Capture the cell that displays the provided text and extract its [x, y] central coordinate. 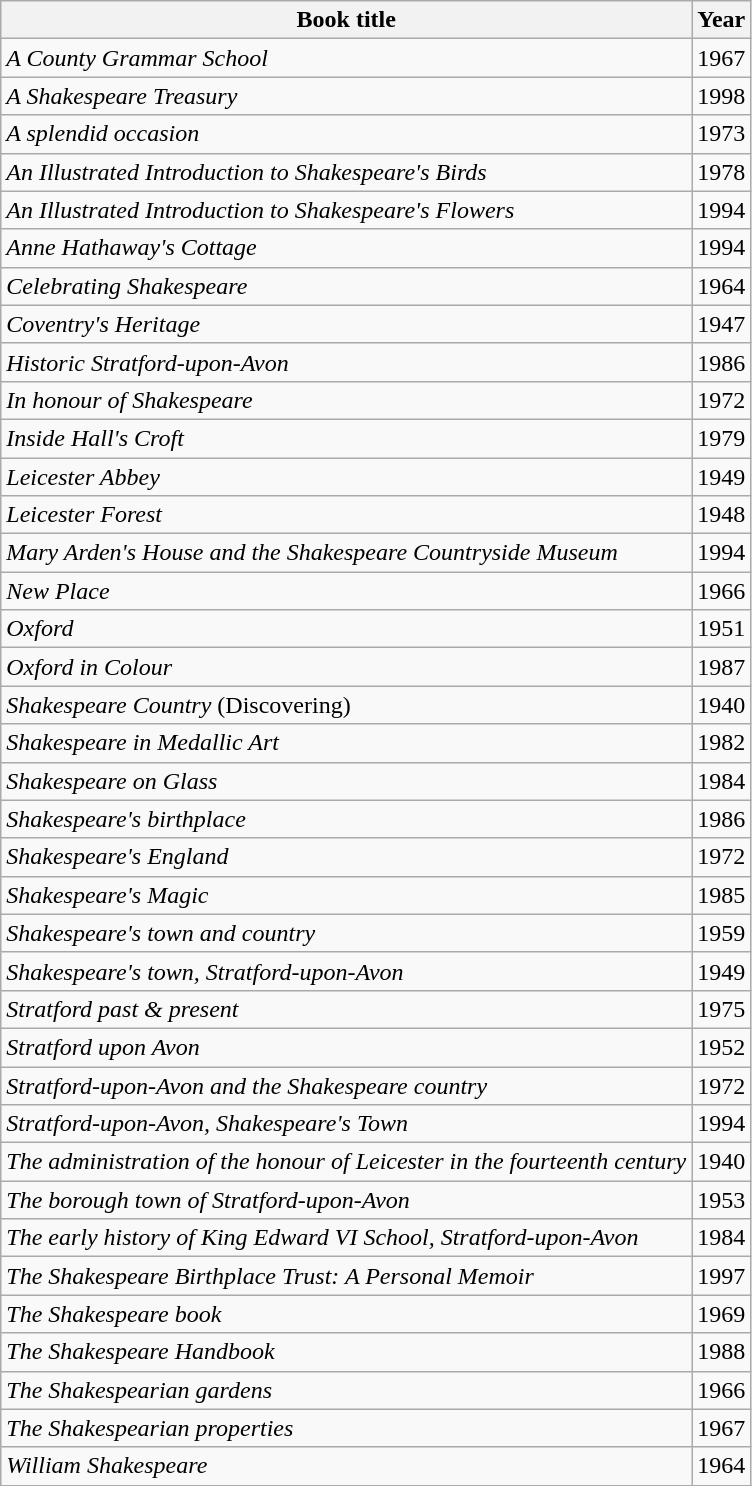
New Place [346, 591]
1997 [722, 1276]
Shakespeare's England [346, 857]
Shakespeare on Glass [346, 781]
The administration of the honour of Leicester in the fourteenth century [346, 1162]
Stratford-upon-Avon and the Shakespeare country [346, 1085]
1982 [722, 743]
Stratford past & present [346, 1009]
A splendid occasion [346, 134]
A Shakespeare Treasury [346, 96]
Shakespeare's town, Stratford-upon-Avon [346, 971]
The early history of King Edward VI School, Stratford-upon-Avon [346, 1238]
Stratford-upon-Avon, Shakespeare's Town [346, 1124]
In honour of Shakespeare [346, 400]
1979 [722, 438]
1998 [722, 96]
1973 [722, 134]
1948 [722, 515]
Shakespeare in Medallic Art [346, 743]
Leicester Abbey [346, 477]
An Illustrated Introduction to Shakespeare's Birds [346, 172]
The Shakespeare Handbook [346, 1352]
A County Grammar School [346, 58]
Coventry's Heritage [346, 324]
Oxford in Colour [346, 667]
1959 [722, 933]
Celebrating Shakespeare [346, 286]
Historic Stratford-upon-Avon [346, 362]
The borough town of Stratford-upon-Avon [346, 1200]
1953 [722, 1200]
1975 [722, 1009]
The Shakespearian gardens [346, 1390]
Shakespeare Country (Discovering) [346, 705]
1951 [722, 629]
The Shakespeare Birthplace Trust: A Personal Memoir [346, 1276]
Stratford upon Avon [346, 1047]
The Shakespeare book [346, 1314]
Inside Hall's Croft [346, 438]
Anne Hathaway's Cottage [346, 248]
1987 [722, 667]
1952 [722, 1047]
Shakespeare's Magic [346, 895]
William Shakespeare [346, 1466]
1947 [722, 324]
Year [722, 20]
1978 [722, 172]
Oxford [346, 629]
The Shakespearian properties [346, 1428]
Book title [346, 20]
Mary Arden's House and the Shakespeare Countryside Museum [346, 553]
1969 [722, 1314]
Shakespeare's birthplace [346, 819]
1985 [722, 895]
An Illustrated Introduction to Shakespeare's Flowers [346, 210]
Shakespeare's town and country [346, 933]
Leicester Forest [346, 515]
1988 [722, 1352]
